Pinpoint the cell where the given text exists, returning its [x, y] midpoint coordinate. 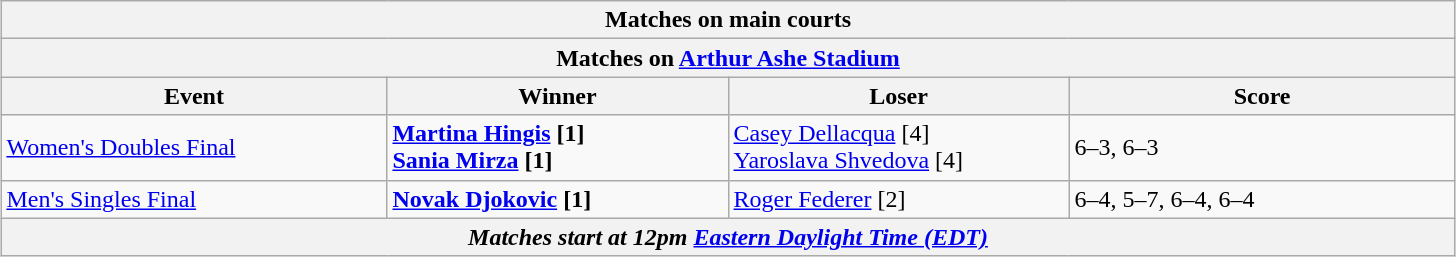
Matches on Arthur Ashe Stadium [728, 58]
Winner [558, 96]
Event [194, 96]
Matches start at 12pm Eastern Daylight Time (EDT) [728, 237]
Men's Singles Final [194, 199]
6–4, 5–7, 6–4, 6–4 [1262, 199]
Novak Djokovic [1] [558, 199]
Matches on main courts [728, 20]
Roger Federer [2] [898, 199]
Women's Doubles Final [194, 148]
Loser [898, 96]
Score [1262, 96]
Casey Dellacqua [4] Yaroslava Shvedova [4] [898, 148]
6–3, 6–3 [1262, 148]
Martina Hingis [1] Sania Mirza [1] [558, 148]
